Return the [x, y] coordinate for the center point of the cell that contains the specified text.  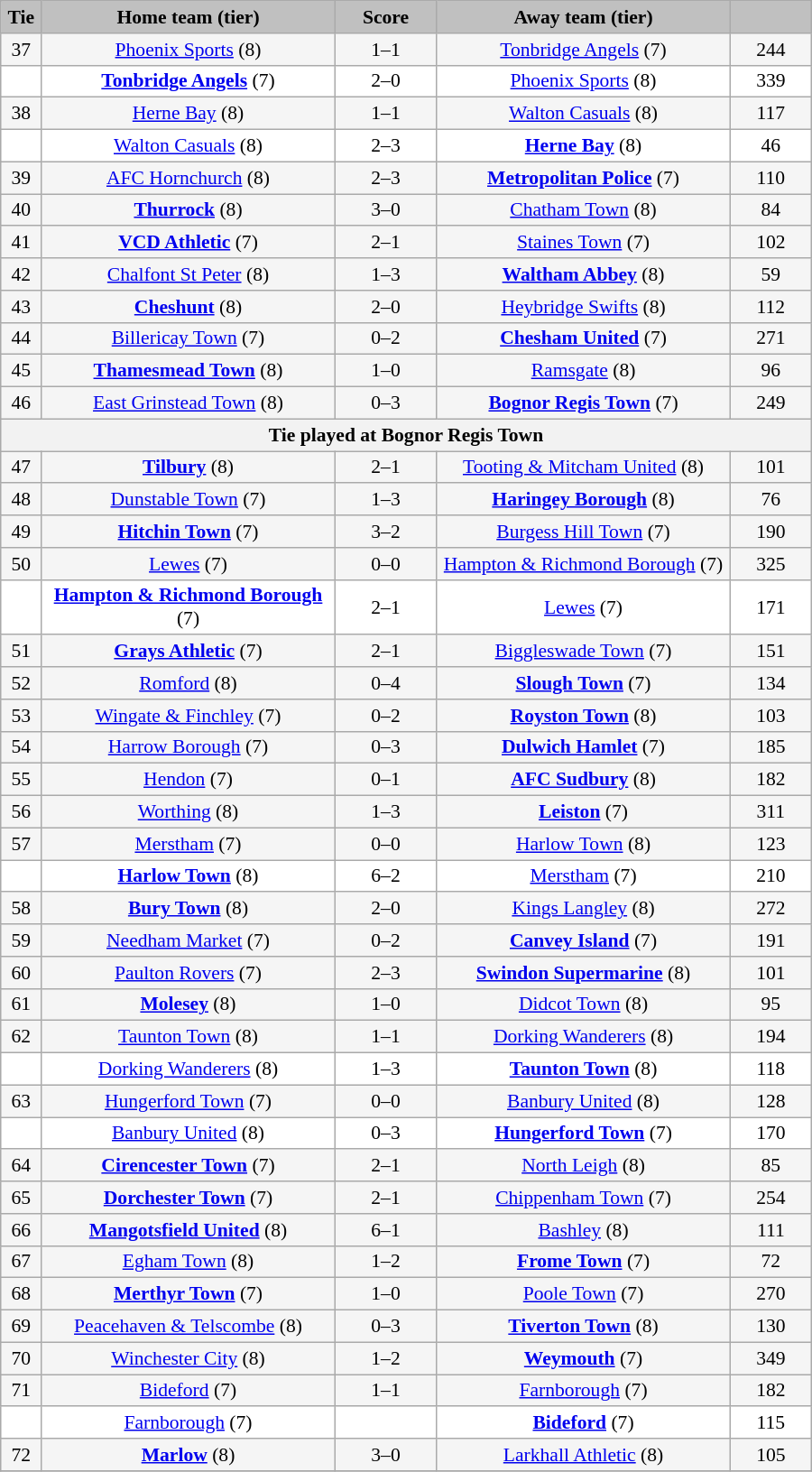
3–2 [385, 532]
Frome Town (7) [584, 1262]
Royston Town (8) [584, 716]
123 [770, 844]
67 [22, 1262]
128 [770, 1101]
Poole Town (7) [584, 1294]
AFC Hornchurch (8) [189, 178]
270 [770, 1294]
Burgess Hill Town (7) [584, 532]
0–1 [385, 780]
339 [770, 81]
38 [22, 114]
49 [22, 532]
115 [770, 1423]
64 [22, 1166]
Swindon Supermarine (8) [584, 973]
37 [22, 50]
58 [22, 909]
105 [770, 1455]
42 [22, 274]
44 [22, 338]
39 [22, 178]
171 [770, 606]
349 [770, 1358]
63 [22, 1101]
50 [22, 564]
45 [22, 371]
53 [22, 716]
Haringey Borough (8) [584, 500]
272 [770, 909]
95 [770, 1004]
Merthyr Town (7) [189, 1294]
Leiston (7) [584, 812]
0–4 [385, 683]
6–2 [385, 876]
271 [770, 338]
Heybridge Swifts (8) [584, 307]
54 [22, 747]
Hendon (7) [189, 780]
84 [770, 210]
Winchester City (8) [189, 1358]
Staines Town (7) [584, 243]
North Leigh (8) [584, 1166]
Thurrock (8) [189, 210]
Chatham Town (8) [584, 210]
Tilbury (8) [189, 468]
60 [22, 973]
Bury Town (8) [189, 909]
East Grinstead Town (8) [189, 403]
244 [770, 50]
Slough Town (7) [584, 683]
117 [770, 114]
Chippenham Town (7) [584, 1198]
Ramsgate (8) [584, 371]
Bognor Regis Town (7) [584, 403]
69 [22, 1327]
70 [22, 1358]
Harrow Borough (7) [189, 747]
102 [770, 243]
Tooting & Mitcham United (8) [584, 468]
71 [22, 1391]
Chesham United (7) [584, 338]
85 [770, 1166]
151 [770, 652]
Score [385, 17]
194 [770, 1037]
Bashley (8) [584, 1230]
52 [22, 683]
Romford (8) [189, 683]
Hitchin Town (7) [189, 532]
Billericay Town (7) [189, 338]
40 [22, 210]
254 [770, 1198]
Cheshunt (8) [189, 307]
130 [770, 1327]
96 [770, 371]
Wingate & Finchley (7) [189, 716]
190 [770, 532]
Mangotsfield United (8) [189, 1230]
55 [22, 780]
61 [22, 1004]
Tiverton Town (8) [584, 1327]
Tie played at Bognor Regis Town [406, 435]
134 [770, 683]
191 [770, 940]
51 [22, 652]
Waltham Abbey (8) [584, 274]
Kings Langley (8) [584, 909]
Molesey (8) [189, 1004]
41 [22, 243]
VCD Athletic (7) [189, 243]
Cirencester Town (7) [189, 1166]
57 [22, 844]
Peacehaven & Telscombe (8) [189, 1327]
Worthing (8) [189, 812]
Chalfont St Peter (8) [189, 274]
Marlow (8) [189, 1455]
AFC Sudbury (8) [584, 780]
311 [770, 812]
Dunstable Town (7) [189, 500]
65 [22, 1198]
170 [770, 1134]
112 [770, 307]
Canvey Island (7) [584, 940]
118 [770, 1069]
Dulwich Hamlet (7) [584, 747]
325 [770, 564]
Tie [22, 17]
210 [770, 876]
68 [22, 1294]
Paulton Rovers (7) [189, 973]
249 [770, 403]
Biggleswade Town (7) [584, 652]
185 [770, 747]
110 [770, 178]
48 [22, 500]
76 [770, 500]
Didcot Town (8) [584, 1004]
Needham Market (7) [189, 940]
Egham Town (8) [189, 1262]
Metropolitan Police (7) [584, 178]
66 [22, 1230]
62 [22, 1037]
43 [22, 307]
Away team (tier) [584, 17]
Grays Athletic (7) [189, 652]
Thamesmead Town (8) [189, 371]
Larkhall Athletic (8) [584, 1455]
6–1 [385, 1230]
47 [22, 468]
103 [770, 716]
56 [22, 812]
Dorchester Town (7) [189, 1198]
111 [770, 1230]
Home team (tier) [189, 17]
Weymouth (7) [584, 1358]
